Provide the (x, y) coordinate of the cell's center where the given text is located.  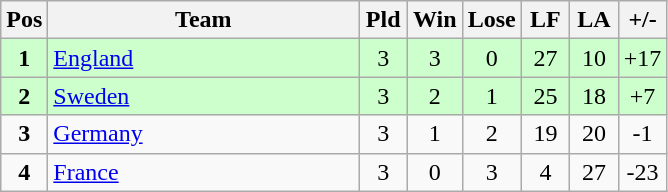
+/- (642, 20)
18 (594, 96)
Pld (384, 20)
19 (546, 134)
England (204, 58)
Team (204, 20)
20 (594, 134)
LA (594, 20)
Lose (492, 20)
+7 (642, 96)
10 (594, 58)
Sweden (204, 96)
25 (546, 96)
-1 (642, 134)
France (204, 172)
LF (546, 20)
Win (434, 20)
Germany (204, 134)
-23 (642, 172)
Pos (24, 20)
+17 (642, 58)
